Return the [x, y] coordinate for the center point of the cell that contains the specified text.  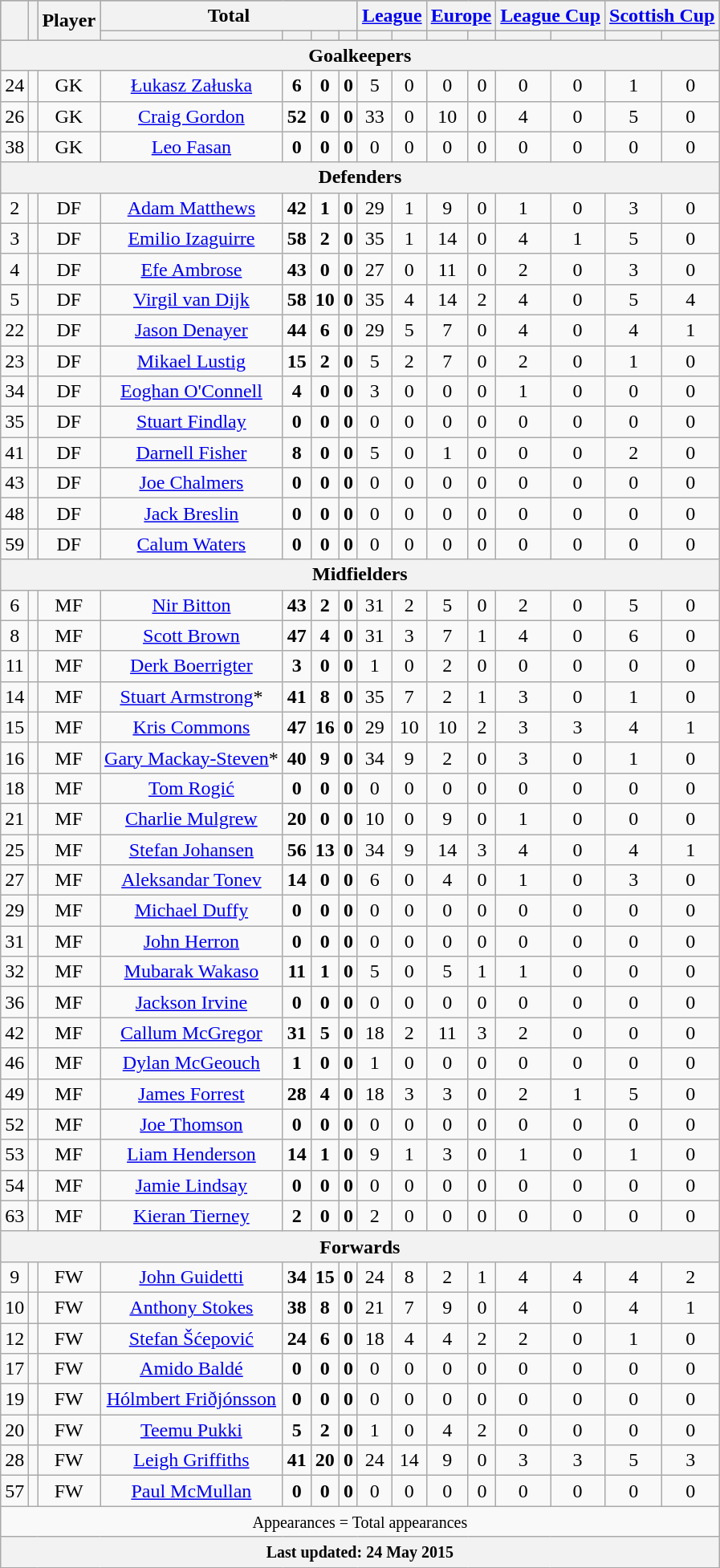
40 [297, 758]
36 [14, 1002]
Appearances = Total appearances [360, 1521]
48 [14, 514]
League Cup [551, 16]
Emilio Izaguirre [192, 238]
Mikael Lustig [192, 360]
Leigh Griffiths [192, 1460]
56 [297, 850]
22 [14, 330]
Kris Commons [192, 727]
Jackson Irvine [192, 1002]
63 [14, 1216]
Teemu Pukki [192, 1430]
Liam Henderson [192, 1155]
Nir Bitton [192, 605]
32 [14, 972]
Kieran Tierney [192, 1216]
12 [14, 1338]
19 [14, 1399]
Jason Denayer [192, 330]
Scottish Cup [662, 16]
Callum McGregor [192, 1033]
17 [14, 1369]
Hólmbert Friðjónsson [192, 1399]
23 [14, 360]
Tom Rogić [192, 788]
Jamie Lindsay [192, 1185]
57 [14, 1491]
Virgil van Dijk [192, 299]
Craig Gordon [192, 116]
25 [14, 850]
Aleksandar Tonev [192, 880]
Adam Matthews [192, 208]
Derk Boerrigter [192, 666]
Calum Waters [192, 544]
Defenders [360, 177]
Stuart Armstrong* [192, 697]
Łukasz Załuska [192, 86]
49 [14, 1094]
Eoghan O'Connell [192, 392]
Mubarak Wakaso [192, 972]
33 [374, 116]
Darnell Fisher [192, 453]
Efe Ambrose [192, 269]
46 [14, 1063]
Amido Baldé [192, 1369]
Goalkeepers [360, 55]
Leo Fasan [192, 147]
Europe [461, 16]
Scott Brown [192, 636]
James Forrest [192, 1094]
Dylan McGeouch [192, 1063]
Joe Thomson [192, 1124]
John Guidetti [192, 1277]
League [392, 16]
Total [230, 16]
Charlie Mulgrew [192, 819]
Last updated: 24 May 2015 [360, 1552]
Stefan Šćepović [192, 1338]
Stuart Findlay [192, 422]
53 [14, 1155]
Stefan Johansen [192, 850]
Anthony Stokes [192, 1307]
59 [14, 544]
Forwards [360, 1246]
Paul McMullan [192, 1491]
Gary Mackay-Steven* [192, 758]
Player [69, 21]
Michael Duffy [192, 911]
Joe Chalmers [192, 483]
Jack Breslin [192, 514]
Midfielders [360, 575]
John Herron [192, 941]
26 [14, 116]
44 [297, 330]
13 [324, 850]
54 [14, 1185]
